Detect which cell encompasses the target text, then output its [X, Y] center coordinate. 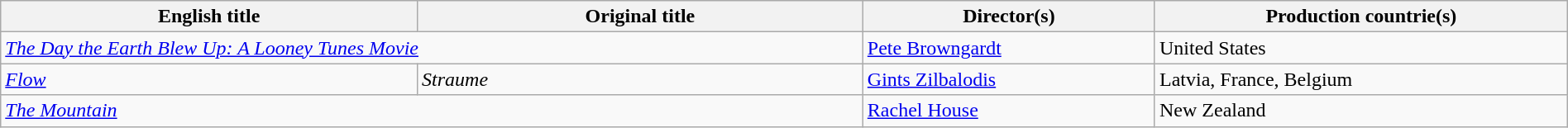
Production countrie(s) [1361, 17]
Pete Browngardt [1009, 48]
Rachel House [1009, 111]
Straume [640, 79]
The Mountain [432, 111]
New Zealand [1361, 111]
United States [1361, 48]
Original title [640, 17]
The Day the Earth Blew Up: A Looney Tunes Movie [432, 48]
English title [209, 17]
Director(s) [1009, 17]
Latvia, France, Belgium [1361, 79]
Gints Zilbalodis [1009, 79]
Flow [209, 79]
